Return (x, y) of the center of cell containing provided text 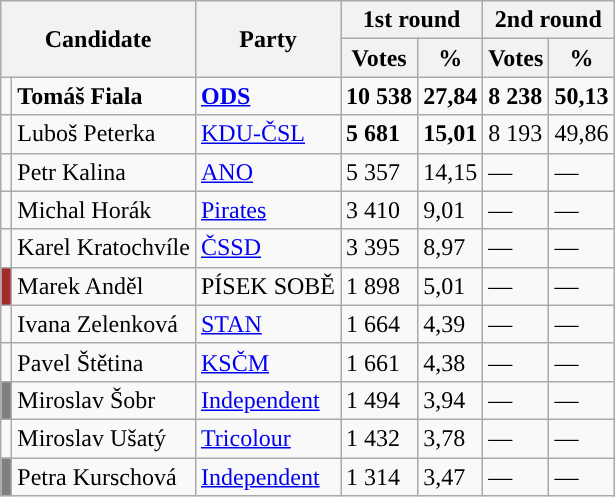
1 494 (380, 400)
5,01 (450, 286)
Marek Anděl (104, 286)
ODS (268, 96)
4,39 (450, 324)
10 538 (380, 96)
1 314 (380, 477)
8 193 (516, 134)
50,13 (582, 96)
3 395 (380, 248)
Party (268, 39)
Pavel Štětina (104, 362)
3,78 (450, 438)
Karel Kratochvíle (104, 248)
Tricolour (268, 438)
3 410 (380, 210)
8 238 (516, 96)
27,84 (450, 96)
PÍSEK SOBĚ (268, 286)
Michal Horák (104, 210)
15,01 (450, 134)
Tomáš Fiala (104, 96)
14,15 (450, 172)
KDU-ČSL (268, 134)
5 357 (380, 172)
1 432 (380, 438)
3,47 (450, 477)
3,94 (450, 400)
1 898 (380, 286)
Petra Kurschová (104, 477)
Petr Kalina (104, 172)
2nd round (548, 20)
KSČM (268, 362)
Ivana Zelenková (104, 324)
1 664 (380, 324)
1st round (412, 20)
4,38 (450, 362)
ČSSD (268, 248)
Luboš Peterka (104, 134)
49,86 (582, 134)
8,97 (450, 248)
5 681 (380, 134)
Candidate (98, 39)
ANO (268, 172)
9,01 (450, 210)
Miroslav Šobr (104, 400)
STAN (268, 324)
1 661 (380, 362)
Miroslav Ušatý (104, 438)
Pirates (268, 210)
